Determine the [X, Y] coordinate at the center of the cell enclosing the given text.  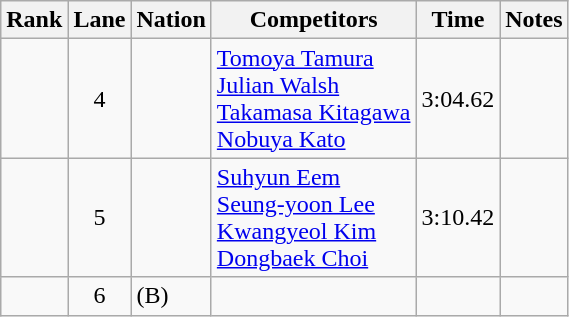
Tomoya TamuraJulian WalshTakamasa KitagawaNobuya Kato [314, 98]
Notes [534, 20]
Lane [100, 20]
Suhyun EemSeung-yoon LeeKwangyeol KimDongbaek Choi [314, 218]
4 [100, 98]
Time [458, 20]
3:10.42 [458, 218]
6 [100, 296]
5 [100, 218]
3:04.62 [458, 98]
Competitors [314, 20]
Rank [34, 20]
Nation [171, 20]
(B) [171, 296]
